Detect which cell encompasses the target text, then output its (x, y) center coordinate. 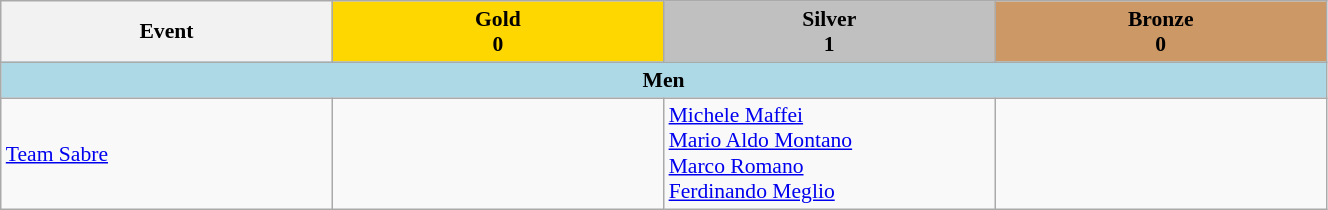
Event (166, 32)
Men (664, 80)
Bronze0 (1160, 32)
Team Sabre (166, 154)
Silver1 (830, 32)
Michele MaffeiMario Aldo MontanoMarco RomanoFerdinando Meglio (830, 154)
Gold0 (498, 32)
